Provide the [x, y] coordinate of the cell's center where the given text is located.  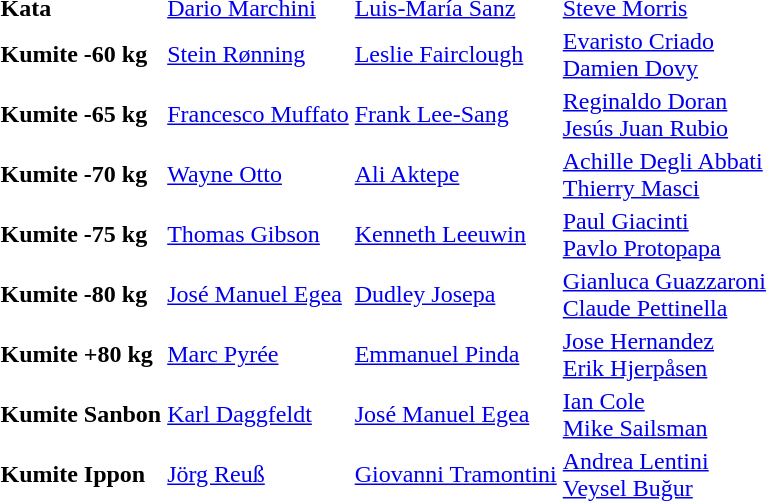
Frank Lee-Sang [456, 114]
Francesco Muffato [258, 114]
Leslie Fairclough [456, 54]
Ali Aktepe [456, 174]
Marc Pyrée [258, 354]
Karl Daggfeldt [258, 414]
Thomas Gibson [258, 234]
Stein Rønning [258, 54]
Wayne Otto [258, 174]
Emmanuel Pinda [456, 354]
Dudley Josepa [456, 294]
Kenneth Leeuwin [456, 234]
